Detect which cell encompasses the target text, then output its [x, y] center coordinate. 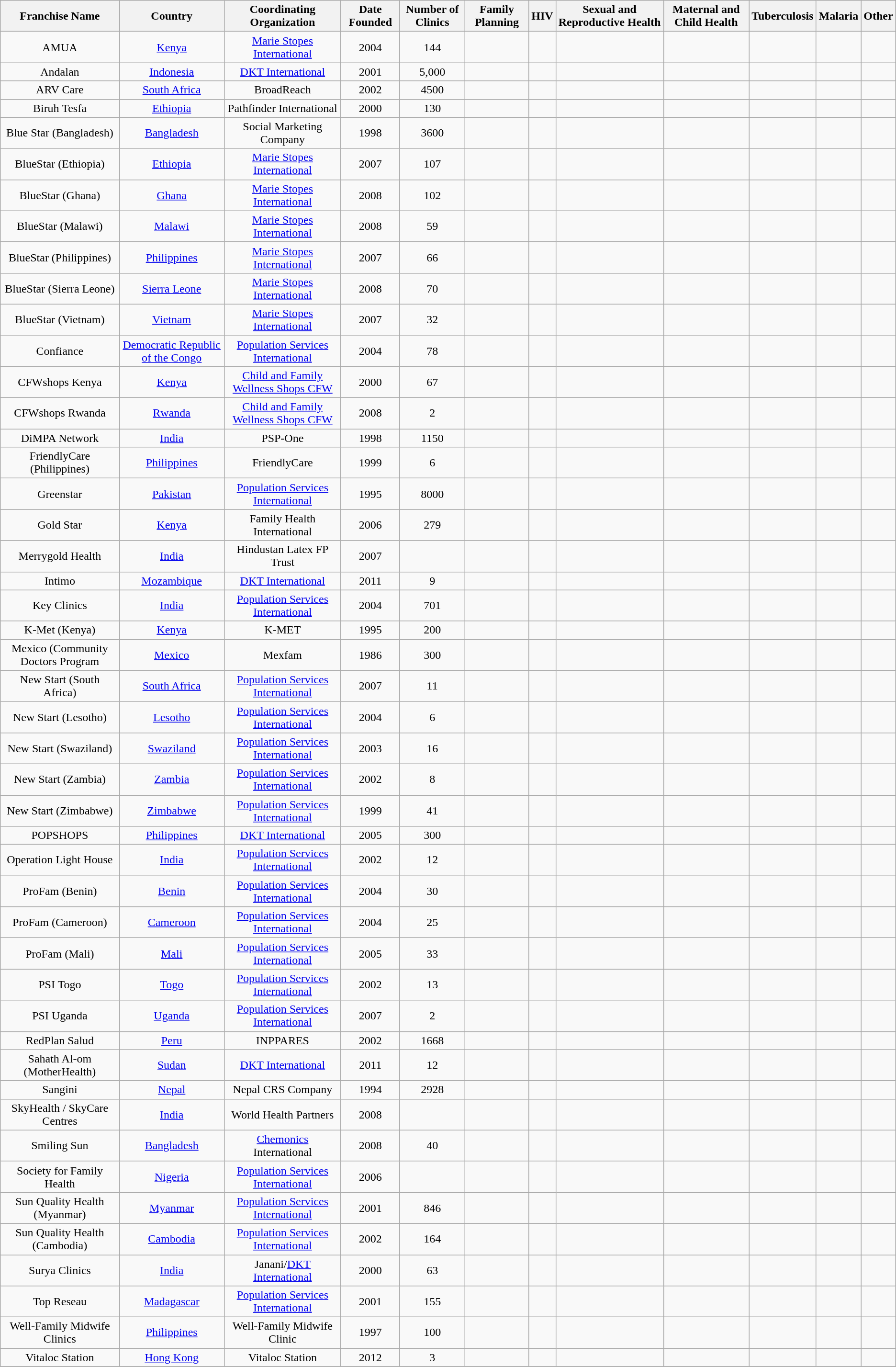
Greenstar [60, 494]
Chemonics International [282, 1145]
Merrygold Health [60, 556]
200 [432, 630]
Sudan [171, 1065]
Tuberculosis [783, 16]
RedPlan Salud [60, 1040]
Maternal and Child Health [706, 16]
Family Planning [497, 16]
Nepal CRS Company [282, 1090]
CFWshops Kenya [60, 382]
BlueStar (Malawi) [60, 226]
Sun Quality Health (Cambodia) [60, 1239]
63 [432, 1270]
41 [432, 810]
Cameroon [171, 922]
ARV Care [60, 90]
Benin [171, 892]
701 [432, 605]
Nepal [171, 1090]
164 [432, 1239]
Sun Quality Health (Myanmar) [60, 1208]
Democratic Republic of the Congo [171, 350]
Family Health International [282, 525]
K-MET [282, 630]
Well-Family Midwife Clinic [282, 1333]
Mexico (Community Doctors Program [60, 655]
New Start (Zambia) [60, 780]
Key Clinics [60, 605]
59 [432, 226]
9 [432, 581]
144 [432, 47]
New Start (Lesotho) [60, 717]
POPSHOPS [60, 836]
AMUA [60, 47]
Cambodia [171, 1239]
ProFam (Cameroon) [60, 922]
Pathfinder International [282, 108]
3600 [432, 133]
Zimbabwe [171, 810]
Sahath Al-om (MotherHealth) [60, 1065]
30 [432, 892]
Operation Light House [60, 860]
Sierra Leone [171, 288]
1986 [370, 655]
Number of Clinics [432, 16]
Well-Family Midwife Clinics [60, 1333]
CFWshops Rwanda [60, 414]
102 [432, 195]
Malaria [839, 16]
BlueStar (Sierra Leone) [60, 288]
Sangini [60, 1090]
33 [432, 954]
25 [432, 922]
Uganda [171, 1016]
78 [432, 350]
107 [432, 164]
Madagascar [171, 1301]
Top Reseau [60, 1301]
1150 [432, 438]
5,000 [432, 72]
Social Marketing Company [282, 133]
Nigeria [171, 1177]
32 [432, 320]
SkyHealth / SkyCare Centres [60, 1115]
Other [878, 16]
Gold Star [60, 525]
67 [432, 382]
8000 [432, 494]
Vietnam [171, 320]
3 [432, 1357]
Sexual and Reproductive Health [610, 16]
130 [432, 108]
Date Founded [370, 16]
BlueStar (Ethiopia) [60, 164]
70 [432, 288]
Andalan [60, 72]
Surya Clinics [60, 1270]
Myanmar [171, 1208]
Malawi [171, 226]
INPPARES [282, 1040]
HIV [542, 16]
16 [432, 748]
155 [432, 1301]
Society for Family Health [60, 1177]
DiMPA Network [60, 438]
2928 [432, 1090]
PSP-One [282, 438]
Hong Kong [171, 1357]
FriendlyCare [282, 463]
Mexico [171, 655]
Pakistan [171, 494]
Janani/DKT International [282, 1270]
New Start (Swaziland) [60, 748]
BroadReach [282, 90]
Intimo [60, 581]
Smiling Sun [60, 1145]
PSI Uganda [60, 1016]
ProFam (Mali) [60, 954]
100 [432, 1333]
40 [432, 1145]
BlueStar (Ghana) [60, 195]
FriendlyCare (Philippines) [60, 463]
Franchise Name [60, 16]
Country [171, 16]
K-Met (Kenya) [60, 630]
1997 [370, 1333]
Confiance [60, 350]
2003 [370, 748]
2012 [370, 1357]
Blue Star (Bangladesh) [60, 133]
Rwanda [171, 414]
Biruh Tesfa [60, 108]
13 [432, 984]
66 [432, 258]
New Start (Zimbabwe) [60, 810]
Mali [171, 954]
8 [432, 780]
1668 [432, 1040]
Ghana [171, 195]
Indonesia [171, 72]
1994 [370, 1090]
PSI Togo [60, 984]
BlueStar (Philippines) [60, 258]
279 [432, 525]
846 [432, 1208]
Togo [171, 984]
Hindustan Latex FP Trust [282, 556]
Mozambique [171, 581]
Lesotho [171, 717]
Mexfam [282, 655]
Peru [171, 1040]
New Start (South Africa) [60, 686]
Coordinating Organization [282, 16]
Swaziland [171, 748]
11 [432, 686]
ProFam (Benin) [60, 892]
World Health Partners [282, 1115]
Zambia [171, 780]
4500 [432, 90]
BlueStar (Vietnam) [60, 320]
